Identify which cell holds the provided text, then report its (x, y) central coordinate. 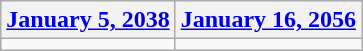
January 16, 2056 (268, 20)
January 5, 2038 (88, 20)
